For the text-containing cell, return its midpoint in [X, Y] coordinate format. 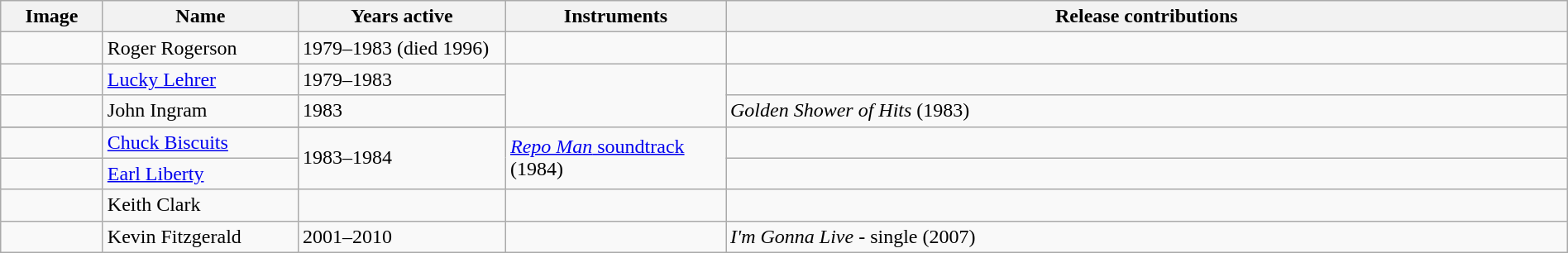
Golden Shower of Hits (1983) [1147, 111]
2001–2010 [402, 236]
Keith Clark [200, 205]
1979–1983 (died 1996) [402, 48]
1983 [402, 111]
John Ingram [200, 111]
Release contributions [1147, 17]
1983–1984 [402, 158]
Years active [402, 17]
Earl Liberty [200, 174]
Repo Man soundtrack (1984) [615, 158]
Roger Rogerson [200, 48]
Lucky Lehrer [200, 79]
Kevin Fitzgerald [200, 236]
Chuck Biscuits [200, 142]
Instruments [615, 17]
I'm Gonna Live - single (2007) [1147, 236]
Name [200, 17]
Image [52, 17]
1979–1983 [402, 79]
